From the cell containing the given text, extract its center point as (X, Y) coordinate. 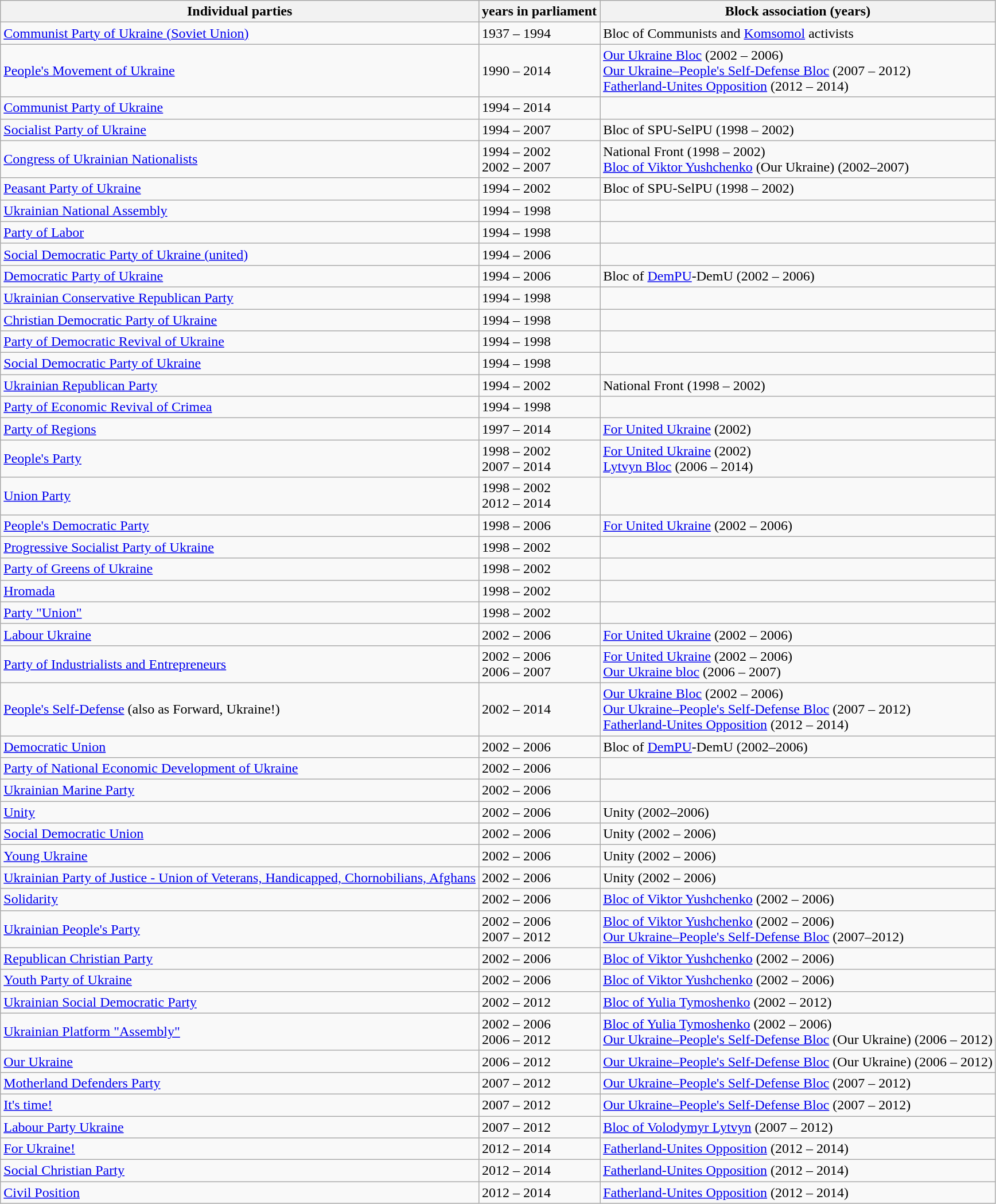
Unity (2002–2006) (798, 812)
Ukrainian Party of Justice - Union of Veterans, Handicapped, Chornobilians, Afghans (240, 878)
Youth Party of Ukraine (240, 980)
It's time! (240, 1105)
Ukrainian National Assembly (240, 211)
Bloc of Yulia Tymoshenko (2002 – 2006) Our Ukraine–People's Self-Defense Bloc (Our Ukraine) (2006 – 2012) (798, 1031)
Progressive Socialist Party of Ukraine (240, 547)
Ukrainian Conservative Republican Party (240, 298)
National Front (1998 – 2002)Bloc of Viktor Yushchenko (Our Ukraine) (2002–2007) (798, 159)
Ukrainian Platform "Assembly" (240, 1031)
Party of Regions (240, 429)
Motherland Defenders Party (240, 1083)
Republican Christian Party (240, 958)
Solidarity (240, 899)
Block association (years) (798, 11)
1998 – 20022007 – 2014 (539, 459)
Communist Party of Ukraine (Soviet Union) (240, 33)
1997 – 2014 (539, 429)
Party "Union" (240, 613)
People's Movement of Ukraine (240, 71)
1998 – 20022012 – 2014 (539, 496)
Union Party (240, 496)
2002 – 20062006 – 2007 (539, 664)
2002 – 2014 (539, 709)
Communist Party of Ukraine (240, 108)
1994 – 2014 (539, 108)
1998 – 2006 (539, 525)
Bloc of Volodymyr Lytvyn (2007 – 2012) (798, 1127)
People's Party (240, 459)
Unity (240, 812)
Democratic Union (240, 746)
National Front (1998 – 2002) (798, 385)
Labour Party Ukraine (240, 1127)
2002 – 2012 (539, 1002)
Party of National Economic Development of Ukraine (240, 769)
years in parliament (539, 11)
1937 – 1994 (539, 33)
Our Ukraine–People's Self-Defense Bloc (Our Ukraine) (2006 – 2012) (798, 1061)
1994 – 20022002 – 2007 (539, 159)
Bloc of Communists and Komsomol activists (798, 33)
Socialist Party of Ukraine (240, 130)
Social Democratic Party of Ukraine (united) (240, 254)
Individual parties (240, 11)
Our Ukraine (240, 1061)
Peasant Party of Ukraine (240, 189)
2006 – 2012 (539, 1061)
Party of Labor (240, 232)
Christian Democratic Party of Ukraine (240, 319)
Civil Position (240, 1193)
Ukrainian Social Democratic Party (240, 1002)
For Ukraine! (240, 1149)
1994 – 2007 (539, 130)
Ukrainian Marine Party (240, 790)
Bloc of DemPU-DemU (2002 – 2006) (798, 276)
Labour Ukraine (240, 634)
For United Ukraine (2002 – 2006) Our Ukraine bloc (2006 – 2007) (798, 664)
People's Democratic Party (240, 525)
2002 – 20062006 – 2012 (539, 1031)
Bloc of Yulia Tymoshenko (2002 – 2012) (798, 1002)
Ukrainian People's Party (240, 929)
Social Christian Party (240, 1171)
Social Democratic Party of Ukraine (240, 364)
Party of Democratic Revival of Ukraine (240, 342)
1990 – 2014 (539, 71)
People's Self-Defense (also as Forward, Ukraine!) (240, 709)
For United Ukraine (2002)Lytvyn Bloc (2006 – 2014) (798, 459)
Party of Industrialists and Entrepreneurs (240, 664)
Young Ukraine (240, 856)
Hromada (240, 591)
Bloc of Viktor Yushchenko (2002 – 2006) Our Ukraine–People's Self-Defense Bloc (2007–2012) (798, 929)
Congress of Ukrainian Nationalists (240, 159)
2002 – 2006 2007 – 2012 (539, 929)
Social Democratic Union (240, 834)
Ukrainian Republican Party (240, 385)
For United Ukraine (2002) (798, 429)
Party of Economic Revival of Crimea (240, 407)
Democratic Party of Ukraine (240, 276)
Bloc of DemPU-DemU (2002–2006) (798, 746)
Party of Greens of Ukraine (240, 569)
